For the text-containing cell, return its midpoint in [X, Y] coordinate format. 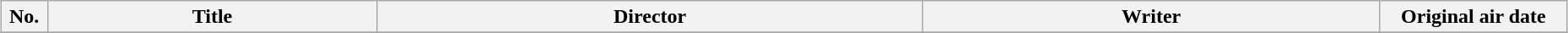
No. [24, 17]
Original air date [1473, 17]
Director [650, 17]
Title [212, 17]
Writer [1151, 17]
